Scan for the cell matching the given text and deliver its (x, y) coordinate at center. 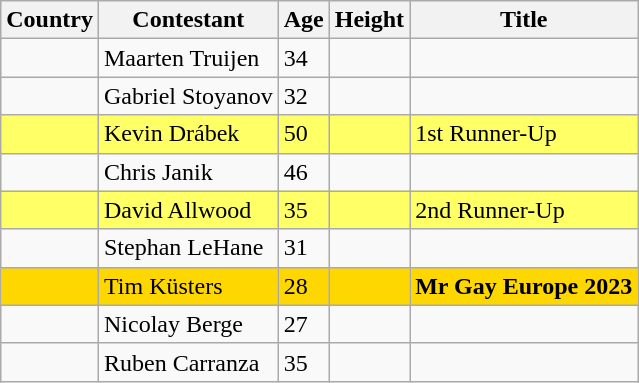
Nicolay Berge (188, 324)
50 (304, 134)
Title (524, 20)
Stephan LeHane (188, 248)
Maarten Truijen (188, 58)
Gabriel Stoyanov (188, 96)
Contestant (188, 20)
David Allwood (188, 210)
Kevin Drábek (188, 134)
Height (369, 20)
Chris Janik (188, 172)
31 (304, 248)
28 (304, 286)
32 (304, 96)
Age (304, 20)
46 (304, 172)
34 (304, 58)
Mr Gay Europe 2023 (524, 286)
1st Runner-Up (524, 134)
Ruben Carranza (188, 362)
Country (50, 20)
27 (304, 324)
Tim Küsters (188, 286)
2nd Runner-Up (524, 210)
